Detect which cell encompasses the target text, then output its (X, Y) center coordinate. 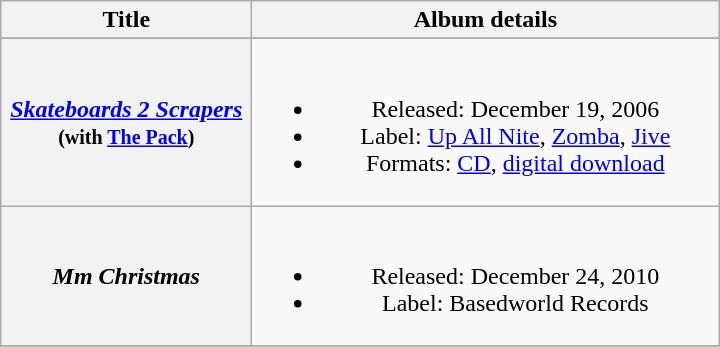
Album details (486, 20)
Released: December 24, 2010Label: Basedworld Records (486, 276)
Skateboards 2 Scrapers (with The Pack) (126, 122)
Released: December 19, 2006Label: Up All Nite, Zomba, JiveFormats: CD, digital download (486, 122)
Mm Christmas (126, 276)
Title (126, 20)
